Return the (x, y) coordinate for the center point of the cell that contains the specified text.  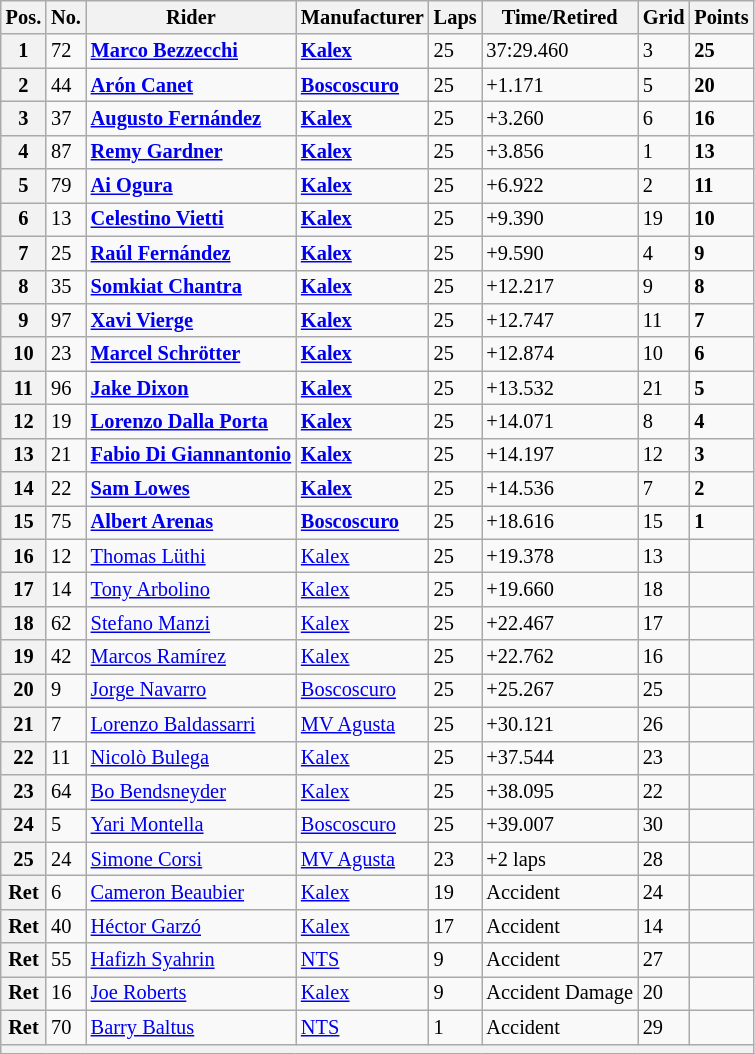
96 (66, 388)
Marcel Schrötter (191, 354)
No. (66, 17)
Laps (456, 17)
Fabio Di Giannantonio (191, 455)
97 (66, 320)
+18.616 (560, 522)
+19.378 (560, 556)
62 (66, 623)
Nicolò Bulega (191, 758)
Xavi Vierge (191, 320)
Lorenzo Baldassarri (191, 724)
64 (66, 791)
37 (66, 118)
Tony Arbolino (191, 589)
35 (66, 287)
+3.260 (560, 118)
+14.071 (560, 421)
Barry Baltus (191, 1027)
Marcos Ramírez (191, 657)
+2 laps (560, 859)
70 (66, 1027)
Joe Roberts (191, 993)
Points (721, 17)
+38.095 (560, 791)
Time/Retired (560, 17)
+14.197 (560, 455)
Augusto Fernández (191, 118)
Yari Montella (191, 825)
72 (66, 51)
Accident Damage (560, 993)
Manufacturer (362, 17)
44 (66, 85)
Rider (191, 17)
+3.856 (560, 152)
Marco Bezzecchi (191, 51)
Héctor Garzó (191, 926)
+12.874 (560, 354)
+13.532 (560, 388)
37:29.460 (560, 51)
27 (664, 960)
Simone Corsi (191, 859)
+12.747 (560, 320)
Jake Dixon (191, 388)
Hafizh Syahrin (191, 960)
Thomas Lüthi (191, 556)
79 (66, 186)
Remy Gardner (191, 152)
28 (664, 859)
Celestino Vietti (191, 219)
42 (66, 657)
+25.267 (560, 690)
+22.467 (560, 623)
Pos. (24, 17)
Somkiat Chantra (191, 287)
Stefano Manzi (191, 623)
30 (664, 825)
55 (66, 960)
26 (664, 724)
Albert Arenas (191, 522)
87 (66, 152)
Jorge Navarro (191, 690)
Cameron Beaubier (191, 892)
Grid (664, 17)
+9.390 (560, 219)
+19.660 (560, 589)
+6.922 (560, 186)
Ai Ogura (191, 186)
Lorenzo Dalla Porta (191, 421)
+39.007 (560, 825)
+14.536 (560, 489)
Sam Lowes (191, 489)
75 (66, 522)
+22.762 (560, 657)
Bo Bendsneyder (191, 791)
40 (66, 926)
+30.121 (560, 724)
29 (664, 1027)
+1.171 (560, 85)
+12.217 (560, 287)
+37.544 (560, 758)
Raúl Fernández (191, 253)
+9.590 (560, 253)
Arón Canet (191, 85)
